From the cell containing the given text, extract its center point as (X, Y) coordinate. 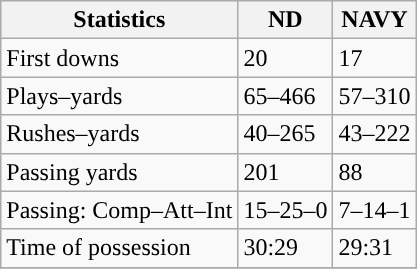
Passing: Comp–Att–Int (120, 210)
201 (286, 172)
NAVY (374, 20)
First downs (120, 58)
Statistics (120, 20)
57–310 (374, 96)
88 (374, 172)
ND (286, 20)
30:29 (286, 248)
29:31 (374, 248)
7–14–1 (374, 210)
15–25–0 (286, 210)
Passing yards (120, 172)
Plays–yards (120, 96)
40–265 (286, 134)
20 (286, 58)
Time of possession (120, 248)
17 (374, 58)
43–222 (374, 134)
Rushes–yards (120, 134)
65–466 (286, 96)
